Scan for the cell matching the given text and deliver its [x, y] coordinate at center. 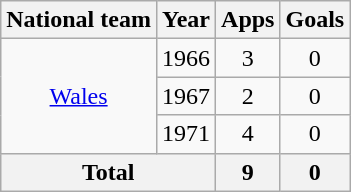
Goals [315, 20]
Year [186, 20]
2 [248, 96]
1966 [186, 58]
9 [248, 172]
3 [248, 58]
1967 [186, 96]
4 [248, 134]
Apps [248, 20]
1971 [186, 134]
Total [108, 172]
Wales [79, 96]
National team [79, 20]
